Identify which cell holds the provided text, then report its [X, Y] central coordinate. 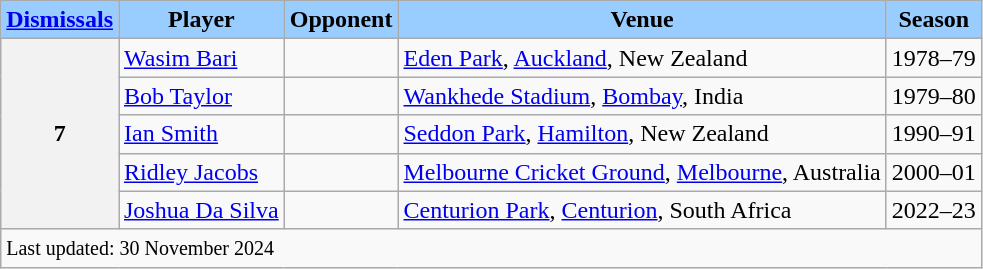
2000–01 [934, 172]
Eden Park, Auckland, New Zealand [642, 58]
Ridley Jacobs [201, 172]
Venue [642, 20]
Dismissals [60, 20]
7 [60, 134]
1990–91 [934, 134]
Player [201, 20]
Opponent [341, 20]
Bob Taylor [201, 96]
Seddon Park, Hamilton, New Zealand [642, 134]
Season [934, 20]
1978–79 [934, 58]
Joshua Da Silva [201, 210]
Wasim Bari [201, 58]
Last updated: 30 November 2024 [492, 248]
Ian Smith [201, 134]
Melbourne Cricket Ground, Melbourne, Australia [642, 172]
1979–80 [934, 96]
Centurion Park, Centurion, South Africa [642, 210]
2022–23 [934, 210]
Wankhede Stadium, Bombay, India [642, 96]
